Provide the (X, Y) coordinate of the cell's center where the given text is located.  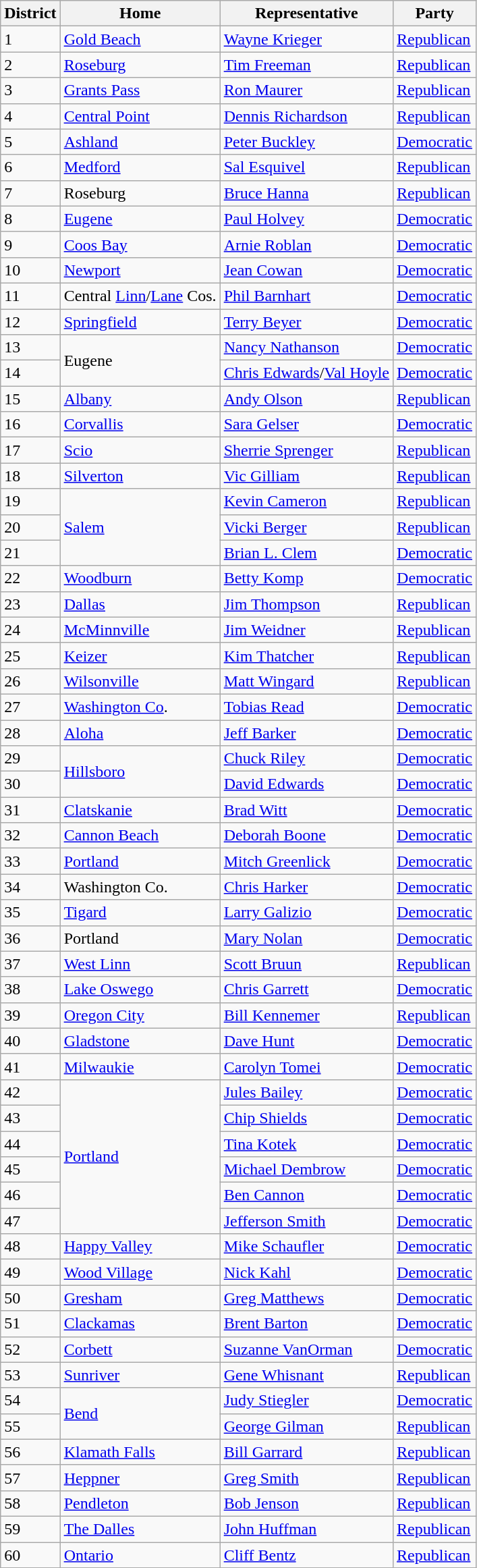
50 (30, 1298)
53 (30, 1375)
36 (30, 938)
Gold Beach (140, 39)
9 (30, 244)
Kim Thatcher (306, 655)
1 (30, 39)
Chip Shields (306, 1118)
Heppner (140, 1478)
60 (30, 1555)
44 (30, 1144)
42 (30, 1092)
43 (30, 1118)
Gresham (140, 1298)
Brent Barton (306, 1324)
Nick Kahl (306, 1272)
Wayne Krieger (306, 39)
Salem (140, 527)
Tina Kotek (306, 1144)
Ben Cannon (306, 1195)
Peter Buckley (306, 142)
Michael Dembrow (306, 1170)
District (30, 13)
Sal Esquivel (306, 167)
Ontario (140, 1555)
Sunriver (140, 1375)
20 (30, 527)
Bill Garrard (306, 1452)
10 (30, 270)
Greg Matthews (306, 1298)
Cannon Beach (140, 836)
Dennis Richardson (306, 116)
Tim Freeman (306, 65)
Milwaukie (140, 1066)
37 (30, 964)
Deborah Boone (306, 836)
59 (30, 1529)
Greg Smith (306, 1478)
Jules Bailey (306, 1092)
Lake Oswego (140, 990)
Gene Whisnant (306, 1375)
Pendleton (140, 1503)
Mitch Greenlick (306, 861)
33 (30, 861)
Betty Komp (306, 578)
Clatskanie (140, 810)
26 (30, 681)
Party (434, 13)
46 (30, 1195)
Newport (140, 270)
8 (30, 219)
Wilsonville (140, 681)
Home (140, 13)
McMinnville (140, 630)
The Dalles (140, 1529)
55 (30, 1426)
Chris Garrett (306, 990)
Mary Nolan (306, 938)
Terry Beyer (306, 322)
Andy Olson (306, 399)
Larry Galizio (306, 913)
Vic Gilliam (306, 476)
5 (30, 142)
24 (30, 630)
Sara Gelser (306, 425)
3 (30, 90)
Corbett (140, 1349)
4 (30, 116)
52 (30, 1349)
Keizer (140, 655)
30 (30, 784)
Brad Witt (306, 810)
Matt Wingard (306, 681)
47 (30, 1221)
40 (30, 1041)
Jim Weidner (306, 630)
Representative (306, 13)
Carolyn Tomei (306, 1066)
Jeff Barker (306, 732)
Clackamas (140, 1324)
28 (30, 732)
32 (30, 836)
2 (30, 65)
Gladstone (140, 1041)
22 (30, 578)
David Edwards (306, 784)
45 (30, 1170)
Cliff Bentz (306, 1555)
Medford (140, 167)
Vicki Berger (306, 527)
Coos Bay (140, 244)
Hillsboro (140, 772)
Central Linn/Lane Cos. (140, 296)
Springfield (140, 322)
Albany (140, 399)
31 (30, 810)
Scott Bruun (306, 964)
Aloha (140, 732)
29 (30, 759)
Bend (140, 1413)
Bruce Hanna (306, 193)
John Huffman (306, 1529)
39 (30, 1015)
49 (30, 1272)
12 (30, 322)
14 (30, 373)
Happy Valley (140, 1247)
Nancy Nathanson (306, 348)
Jean Cowan (306, 270)
Judy Stiegler (306, 1401)
Chris Harker (306, 887)
41 (30, 1066)
57 (30, 1478)
Grants Pass (140, 90)
Arnie Roblan (306, 244)
11 (30, 296)
Dave Hunt (306, 1041)
Tigard (140, 913)
West Linn (140, 964)
Bill Kennemer (306, 1015)
51 (30, 1324)
Mike Schaufler (306, 1247)
19 (30, 502)
Bob Jenson (306, 1503)
Wood Village (140, 1272)
38 (30, 990)
15 (30, 399)
Tobias Read (306, 707)
7 (30, 193)
Corvallis (140, 425)
Klamath Falls (140, 1452)
54 (30, 1401)
George Gilman (306, 1426)
Jim Thompson (306, 604)
58 (30, 1503)
Chuck Riley (306, 759)
23 (30, 604)
Paul Holvey (306, 219)
Woodburn (140, 578)
Ashland (140, 142)
Kevin Cameron (306, 502)
Ron Maurer (306, 90)
Silverton (140, 476)
Chris Edwards/Val Hoyle (306, 373)
56 (30, 1452)
17 (30, 450)
48 (30, 1247)
Oregon City (140, 1015)
13 (30, 348)
16 (30, 425)
Sherrie Sprenger (306, 450)
Jefferson Smith (306, 1221)
Scio (140, 450)
21 (30, 553)
Suzanne VanOrman (306, 1349)
Dallas (140, 604)
25 (30, 655)
27 (30, 707)
Central Point (140, 116)
6 (30, 167)
18 (30, 476)
Phil Barnhart (306, 296)
34 (30, 887)
Brian L. Clem (306, 553)
35 (30, 913)
